Extract the [x, y] coordinate from the center of the cell holding the provided text.  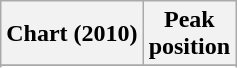
Chart (2010) [72, 34]
Peakposition [189, 34]
